Search for the cell housing the specified text and yield its [X, Y] center coordinate. 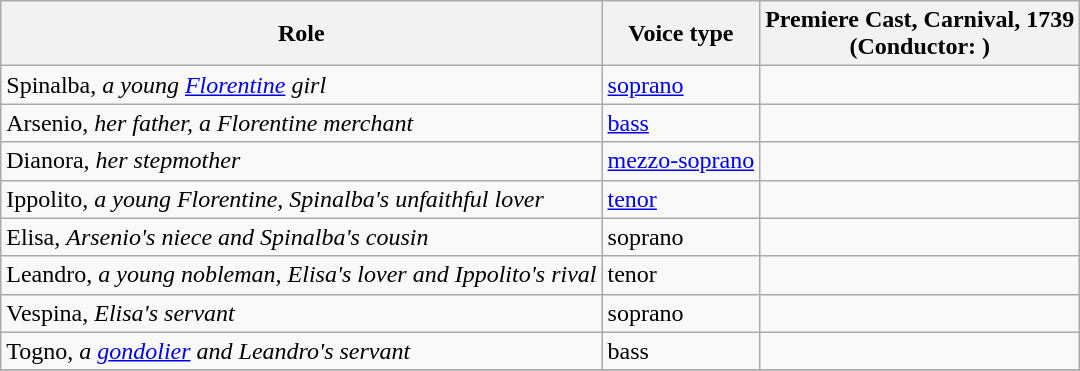
Voice type [681, 34]
Ippolito, a young Florentine, Spinalba's unfaithful lover [302, 199]
Premiere Cast, Carnival, 1739(Conductor: ) [920, 34]
Elisa, Arsenio's niece and Spinalba's cousin [302, 237]
Togno, a gondolier and Leandro's servant [302, 351]
Dianora, her stepmother [302, 161]
Leandro, a young nobleman, Elisa's lover and Ippolito's rival [302, 275]
Role [302, 34]
Arsenio, her father, a Florentine merchant [302, 123]
mezzo-soprano [681, 161]
Vespina, Elisa's servant [302, 313]
Spinalba, a young Florentine girl [302, 85]
